Determine the (X, Y) coordinate at the center of the cell enclosing the given text.  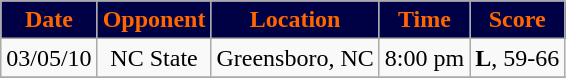
03/05/10 (49, 58)
Opponent (154, 20)
NC State (154, 58)
8:00 pm (424, 58)
Greensboro, NC (295, 58)
Date (49, 20)
Location (295, 20)
Score (518, 20)
Time (424, 20)
L, 59-66 (518, 58)
